Find where the given text appears and provide that cell's center as [X, Y] coordinate. 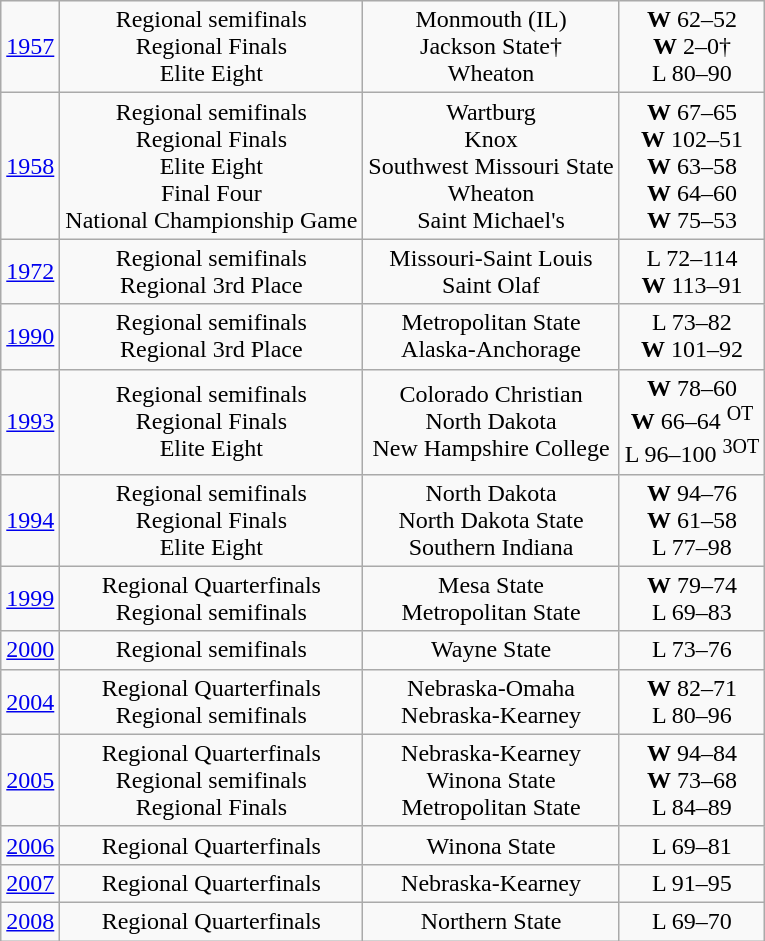
Nebraska-KearneyWinona StateMetropolitan State [491, 780]
L 91–95 [692, 883]
W 67–65W 102–51W 63–58W 64–60W 75–53 [692, 166]
Regional semifinals [212, 650]
Regional QuarterfinalsRegional semifinalsRegional Finals [212, 780]
W 94–84W 73–68L 84–89 [692, 780]
L 73–82W 101–92 [692, 336]
Northern State [491, 921]
2007 [30, 883]
L 69–81 [692, 845]
1999 [30, 598]
Regional semifinalsRegional FinalsElite EightFinal FourNational Championship Game [212, 166]
2006 [30, 845]
L 73–76 [692, 650]
2004 [30, 702]
L 72–114W 113–91 [692, 272]
2008 [30, 921]
L 69–70 [692, 921]
W 82–71L 80–96 [692, 702]
1990 [30, 336]
Missouri-Saint LouisSaint Olaf [491, 272]
W 62–52W 2–0†L 80–90 [692, 47]
1994 [30, 520]
Colorado ChristianNorth DakotaNew Hampshire College [491, 422]
Wayne State [491, 650]
Nebraska-Kearney [491, 883]
1957 [30, 47]
Nebraska-OmahaNebraska-Kearney [491, 702]
2005 [30, 780]
1972 [30, 272]
Mesa StateMetropolitan State [491, 598]
1958 [30, 166]
Winona State [491, 845]
W 94–76W 61–58L 77–98 [692, 520]
Metropolitan StateAlaska-Anchorage [491, 336]
W 78–60W 66–64 OTL 96–100 3OT [692, 422]
1993 [30, 422]
W 79–74L 69–83 [692, 598]
WartburgKnoxSouthwest Missouri StateWheatonSaint Michael's [491, 166]
North DakotaNorth Dakota StateSouthern Indiana [491, 520]
2000 [30, 650]
Monmouth (IL)Jackson State†Wheaton [491, 47]
